Search for the cell housing the specified text and yield its [X, Y] center coordinate. 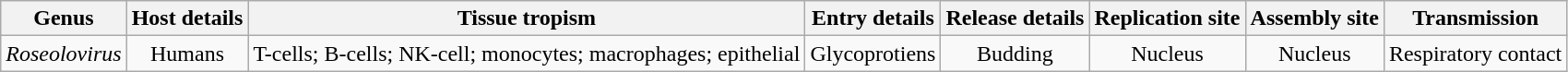
Humans [187, 54]
Glycoprotiens [873, 54]
Release details [1015, 18]
Assembly site [1314, 18]
Transmission [1475, 18]
Budding [1015, 54]
Host details [187, 18]
Replication site [1168, 18]
Tissue tropism [527, 18]
Entry details [873, 18]
Respiratory contact [1475, 54]
Roseolovirus [64, 54]
T-cells; B-cells; NK-cell; monocytes; macrophages; epithelial [527, 54]
Genus [64, 18]
